Output the (X, Y) coordinate of the center of the cell containing the given text.  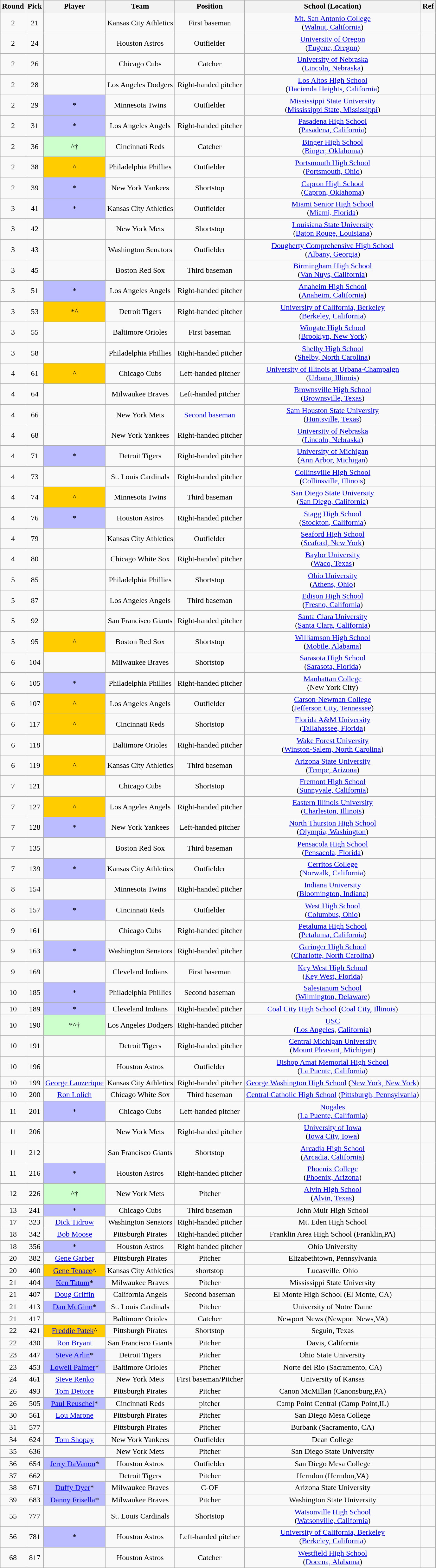
Birmingham High School(Van Nuys, California) (333, 270)
University of Michigan(Ann Arbor, Michigan) (333, 456)
Capron High School(Capron, Oklahoma) (333, 188)
El Monte High School (El Monte, CA) (333, 1295)
163 (35, 951)
Team (140, 6)
413 (35, 1307)
Baylor University(Waco, Texas) (333, 559)
76 (35, 518)
73 (35, 476)
Arizona State University (333, 1488)
139 (35, 868)
Fremont High School(Sunnyvale, California) (333, 786)
California Angels (140, 1295)
128 (35, 827)
Danny Frisella* (75, 1500)
624 (35, 1440)
Arizona State University(Tempe, Arizona) (333, 766)
Eastern Illinois University(Charleston, Illinois) (333, 807)
Watsonville High School(Watsonville, California) (333, 1516)
95 (35, 642)
190 (35, 1025)
169 (35, 972)
pitcher (210, 1403)
West High School(Columbus, Ohio) (333, 910)
Bob Moose (75, 1234)
San Diego State University(San Diego, California) (333, 497)
Davis, California (333, 1343)
Dean College (333, 1440)
Carson-Newman College(Jefferson City, Tennessee) (333, 703)
Shelby High School(Shelby, North Carolina) (333, 353)
157 (35, 910)
241 (35, 1210)
17 (13, 1222)
Mississippi State University (333, 1283)
Pensacola High School(Pensacola, Florida) (333, 848)
Arcadia High School(Arcadia, California) (333, 1153)
Mt. San Antonio College(Walnut, California) (333, 23)
Pasadena High School(Pasadena, California) (333, 126)
199 (35, 1083)
Garinger High School(Charlotte, North Carolina) (333, 951)
Los Altos High School(Hacienda Heights, California) (333, 84)
Tom Shopay (75, 1440)
404 (35, 1283)
185 (35, 993)
200 (35, 1095)
Burbank (Sacramento, CA) (333, 1428)
Edison High School(Fresno, California) (333, 601)
636 (35, 1452)
George Washington High School (New York, New York) (333, 1083)
Seguin, Texas (333, 1331)
North Thurston High School(Olympia, Washington) (333, 827)
Ref (428, 6)
University of Illinois at Urbana-Champaign(Urbana, Illinois) (333, 374)
41 (35, 208)
Freddie Patek^ (75, 1331)
USC(Los Angeles, California) (333, 1025)
206 (35, 1132)
104 (35, 662)
51 (35, 291)
453 (35, 1367)
Indiana University(Bloomington, Indiana) (333, 889)
34 (13, 1440)
Cerritos College(Norwalk, California) (333, 868)
421 (35, 1331)
28 (35, 84)
80 (35, 559)
Binger High School(Binger, Oklahoma) (333, 147)
Canon McMillan (Canonsburg,PA) (333, 1391)
Miami Senior High School(Miami, Florida) (333, 208)
Franklin Area High School (Franklin,PA) (333, 1234)
35 (13, 1452)
118 (35, 745)
216 (35, 1173)
45 (35, 270)
Coal City High School (Coal City, Illinois) (333, 1009)
43 (35, 249)
Salesianum School(Wilmington, Delaware) (333, 993)
382 (35, 1258)
Collinsville High School(Collinsville, Illinois) (333, 476)
226 (35, 1194)
430 (35, 1343)
*^ (75, 311)
Phoenix College(Phoenix, Arizona) (333, 1173)
12 (13, 1194)
56 (13, 1537)
Duffy Dyer* (75, 1488)
105 (35, 683)
Steve Arlin* (75, 1355)
117 (35, 724)
George Lauzerique (75, 1083)
64 (35, 394)
Position (210, 6)
161 (35, 931)
Norte del Rio (Sacramento, CA) (333, 1367)
Ohio University(Athens, Ohio) (333, 580)
196 (35, 1066)
Manhattan College(New York City) (333, 683)
Lowell Palmer* (75, 1367)
Gene Tenace^ (75, 1271)
79 (35, 539)
Ron Bryant (75, 1343)
Louisiana State University(Baton Rouge, Louisiana) (333, 229)
127 (35, 807)
Petaluma High School(Petaluma, California) (333, 931)
29 (35, 105)
shortstop (210, 1271)
Westfield High School(Docena, Alabama) (333, 1557)
505 (35, 1403)
Camp Point Central (Camp Point,IL) (333, 1403)
Wake Forest University(Winston-Salem, North Carolina) (333, 745)
781 (35, 1537)
Anaheim High School(Anaheim, California) (333, 291)
Herndon (Herndon,VA) (333, 1476)
13 (13, 1210)
Washington State University (333, 1500)
University of Iowa(Iowa City, Iowa) (333, 1132)
Gene Garber (75, 1258)
212 (35, 1153)
417 (35, 1319)
Elizabethtown, Pennsylvania (333, 1258)
Sarasota High School(Sarasota, Florida) (333, 662)
University of Oregon(Eugene, Oregon) (333, 43)
C-OF (210, 1488)
University of Kansas (333, 1379)
107 (35, 703)
Doug Griffin (75, 1295)
683 (35, 1500)
66 (35, 415)
Seaford High School(Seaford, New York) (333, 539)
Central Catholic High School (Pittsburgh, Pennsylvania) (333, 1095)
Stagg High School(Stockton, California) (333, 518)
Nogales(La Puente, California) (333, 1111)
Williamson High School(Mobile, Alabama) (333, 642)
201 (35, 1111)
School (Location) (333, 6)
Bishop Amat Memorial High School(La Puente, California) (333, 1066)
42 (35, 229)
Jerry DaVanon* (75, 1464)
92 (35, 621)
53 (35, 311)
400 (35, 1271)
Dick Tidrow (75, 1222)
John Muir High School (333, 1210)
74 (35, 497)
342 (35, 1234)
356 (35, 1246)
577 (35, 1428)
Alvin High School(Alvin, Texas) (333, 1194)
Dougherty Comprehensive High School(Albany, Georgia) (333, 249)
*^† (75, 1025)
San Diego State University (333, 1452)
135 (35, 848)
Portsmouth High School(Portsmouth, Ohio) (333, 167)
493 (35, 1391)
817 (35, 1557)
Ohio State University (333, 1355)
Pick (35, 6)
323 (35, 1222)
Newport News (Newport News,VA) (333, 1319)
Sam Houston State University(Huntsville, Texas) (333, 415)
Ohio University (333, 1246)
Central Michigan University(Mount Pleasant, Michigan) (333, 1046)
Lucasville, Ohio (333, 1271)
561 (35, 1415)
447 (35, 1355)
777 (35, 1516)
Player (75, 6)
Florida A&M University(Tallahassee, Florida) (333, 724)
154 (35, 889)
37 (13, 1476)
58 (35, 353)
461 (35, 1379)
407 (35, 1295)
Ken Tatum* (75, 1283)
Paul Reuschel* (75, 1403)
71 (35, 456)
Dan McGinn* (75, 1307)
121 (35, 786)
Santa Clara University(Santa Clara, California) (333, 621)
119 (35, 766)
30 (13, 1415)
Wingate High School(Brooklyn, New York) (333, 332)
Key West High School(Key West, Florida) (333, 972)
Ron Lolich (75, 1095)
85 (35, 580)
61 (35, 374)
189 (35, 1009)
Mt. Eden High School (333, 1222)
Mississippi State University(Mississippi State, Mississippi) (333, 105)
662 (35, 1476)
University of Notre Dame (333, 1307)
First baseman/Pitcher (210, 1379)
Round (13, 6)
Steve Renko (75, 1379)
191 (35, 1046)
Brownsville High School(Brownsville, Texas) (333, 394)
654 (35, 1464)
Lou Marone (75, 1415)
671 (35, 1488)
Tom Dettore (75, 1391)
87 (35, 601)
